For the text-containing cell, return its midpoint in [X, Y] coordinate format. 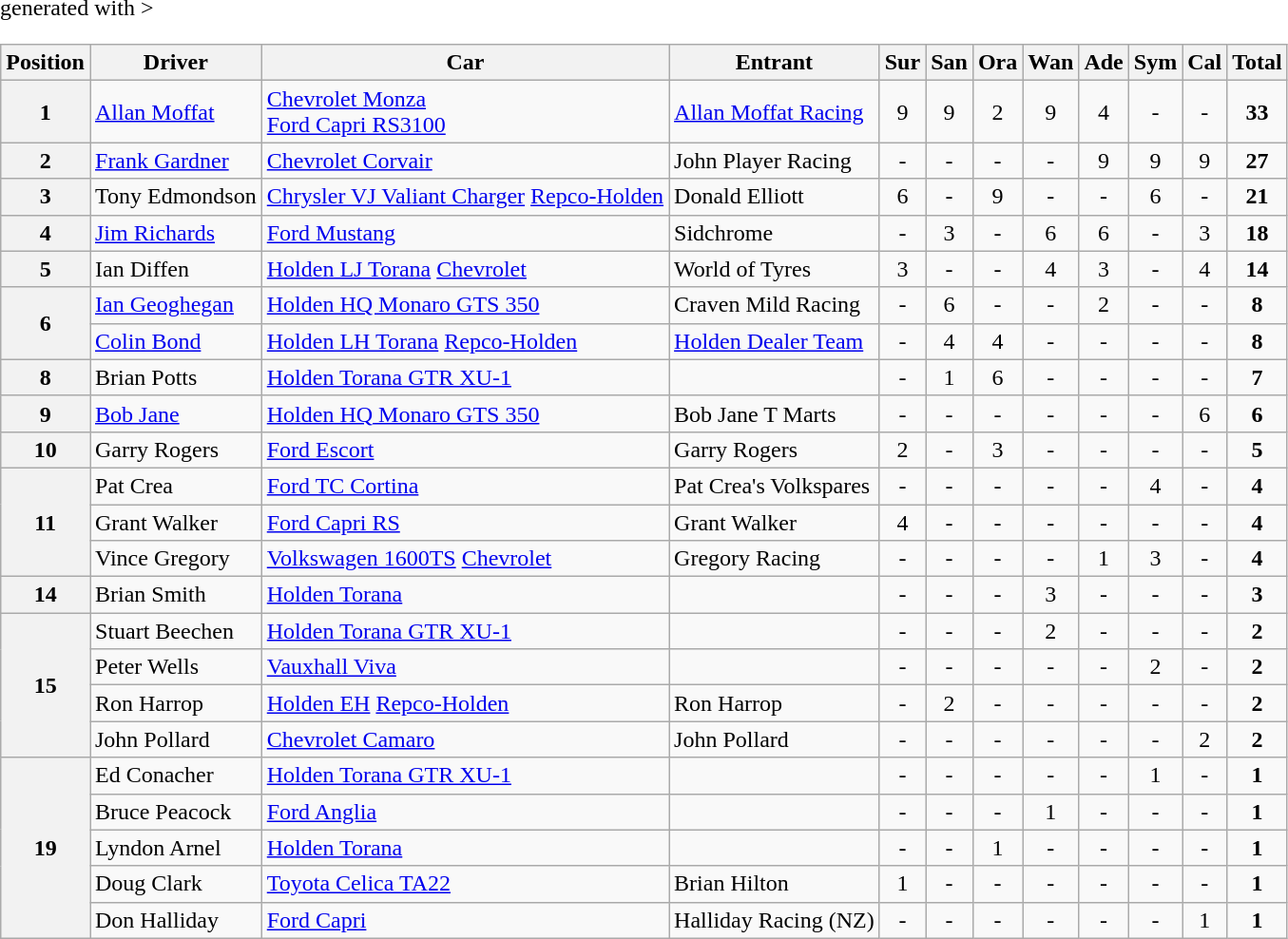
San [950, 63]
Gregory Racing [775, 559]
Ford Escort [465, 450]
10 [46, 450]
33 [1258, 112]
21 [1258, 197]
Ford Capri RS [465, 522]
Ford Anglia [465, 812]
World of Tyres [775, 269]
Stuart Beechen [175, 631]
Chrysler VJ Valiant Charger Repco-Holden [465, 197]
Wan [1051, 63]
Donald Elliott [775, 197]
Allan Moffat Racing [775, 112]
Jim Richards [175, 233]
Position [46, 63]
Ora [997, 63]
Bob Jane T Marts [775, 413]
Ford Capri [465, 920]
Colin Bond [175, 341]
Frank Gardner [175, 161]
Allan Moffat [175, 112]
Ford TC Cortina [465, 486]
Chevrolet Camaro [465, 739]
18 [1258, 233]
Cal [1205, 63]
Volkswagen 1600TS Chevrolet [465, 559]
Pat Crea [175, 486]
Holden LJ Torana Chevrolet [465, 269]
Brian Potts [175, 377]
Ian Diffen [175, 269]
Ian Geoghegan [175, 305]
Bruce Peacock [175, 812]
Vince Gregory [175, 559]
Sur [902, 63]
Sidchrome [775, 233]
Sym [1155, 63]
Bob Jane [175, 413]
11 [46, 522]
Peter Wells [175, 667]
Vauxhall Viva [465, 667]
Car [465, 63]
Craven Mild Racing [775, 305]
Brian Hilton [775, 884]
Lyndon Arnel [175, 848]
19 [46, 848]
Doug Clark [175, 884]
Ade [1104, 63]
John Player Racing [775, 161]
Brian Smith [175, 595]
Toyota Celica TA22 [465, 884]
Chevrolet Corvair [465, 161]
Don Halliday [175, 920]
Holden Dealer Team [775, 341]
7 [1258, 377]
Halliday Racing (NZ) [775, 920]
Holden EH Repco-Holden [465, 703]
Driver [175, 63]
15 [46, 685]
Holden LH Torana Repco-Holden [465, 341]
27 [1258, 161]
Chevrolet Monza Ford Capri RS3100 [465, 112]
Entrant [775, 63]
Ed Conacher [175, 776]
Pat Crea's Volkspares [775, 486]
Tony Edmondson [175, 197]
Total [1258, 63]
Ford Mustang [465, 233]
